Capture the cell that displays the provided text and extract its [x, y] central coordinate. 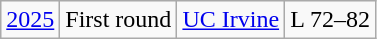
2025 [30, 20]
First round [118, 20]
UC Irvine [231, 20]
L 72–82 [330, 20]
